Scan for the cell matching the given text and deliver its [x, y] coordinate at center. 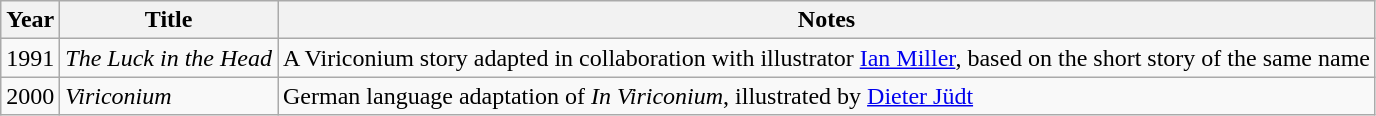
German language adaptation of In Viriconium, illustrated by Dieter Jüdt [827, 96]
2000 [30, 96]
Notes [827, 20]
A Viriconium story adapted in collaboration with illustrator Ian Miller, based on the short story of the same name [827, 58]
Title [169, 20]
Year [30, 20]
1991 [30, 58]
Viriconium [169, 96]
The Luck in the Head [169, 58]
